For the text-containing cell, return its midpoint in [X, Y] coordinate format. 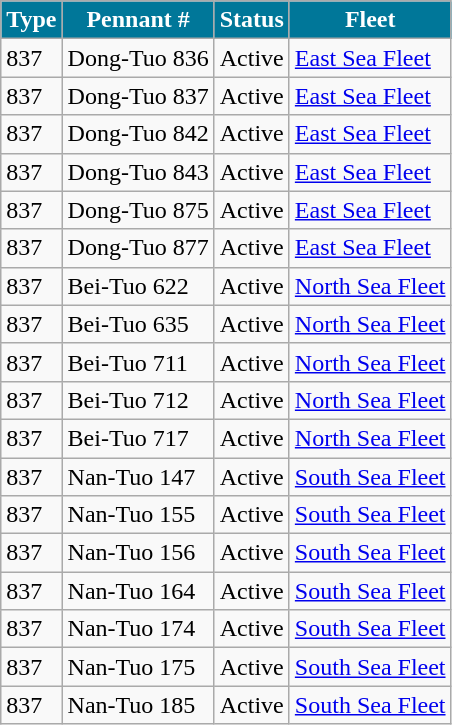
Nan-Tuo 156 [138, 553]
Dong-Tuo 837 [138, 96]
Dong-Tuo 836 [138, 58]
Dong-Tuo 842 [138, 134]
Nan-Tuo 185 [138, 705]
Bei-Tuo 712 [138, 400]
Dong-Tuo 877 [138, 248]
Bei-Tuo 622 [138, 286]
Bei-Tuo 635 [138, 324]
Fleet [370, 20]
Nan-Tuo 164 [138, 591]
Nan-Tuo 175 [138, 667]
Nan-Tuo 155 [138, 515]
Bei-Tuo 711 [138, 362]
Status [252, 20]
Dong-Tuo 843 [138, 172]
Nan-Tuo 174 [138, 629]
Pennant # [138, 20]
Type [32, 20]
Dong-Tuo 875 [138, 210]
Nan-Tuo 147 [138, 477]
Bei-Tuo 717 [138, 438]
